Capture the cell that displays the provided text and extract its [X, Y] central coordinate. 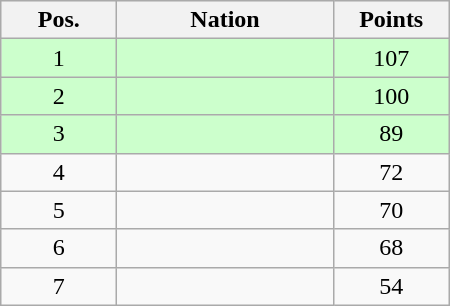
Pos. [59, 20]
89 [391, 134]
70 [391, 210]
5 [59, 210]
6 [59, 248]
2 [59, 96]
Points [391, 20]
Nation [225, 20]
68 [391, 248]
7 [59, 286]
1 [59, 58]
100 [391, 96]
3 [59, 134]
72 [391, 172]
4 [59, 172]
107 [391, 58]
54 [391, 286]
